From the cell containing the given text, extract its center point as (x, y) coordinate. 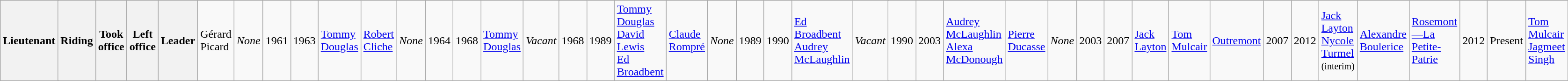
Claude Rompré (687, 41)
Lieutenant (29, 41)
Tom Mulcair (1189, 41)
Jack LaytonNycole Turmel (interim) (1338, 41)
Rosemont—La Petite-Patrie (1434, 41)
Alexandre Boulerice (1383, 41)
Outremont (1237, 41)
Gérard Picard (216, 41)
1963 (304, 41)
Pierre Ducasse (1026, 41)
Riding (77, 41)
Tom MulcairJagmeet Singh (1547, 41)
1964 (439, 41)
Left office (142, 41)
Present (1507, 41)
Took office (111, 41)
Robert Cliche (378, 41)
Tommy DouglasDavid LewisEd Broadbent (640, 41)
Ed BroadbentAudrey McLaughlin (822, 41)
Jack Layton (1151, 41)
1961 (277, 41)
Audrey McLaughlinAlexa McDonough (974, 41)
Leader (178, 41)
